Capture the cell that displays the provided text and extract its [x, y] central coordinate. 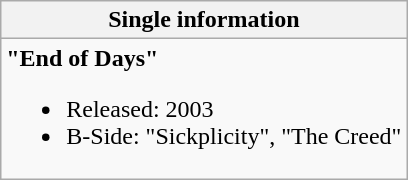
"End of Days"Released: 2003B-Side: "Sickplicity", "The Creed" [204, 109]
Single information [204, 20]
